Return [X, Y] of the center of cell containing provided text 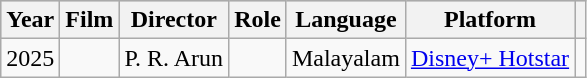
Disney+ Hotstar [490, 58]
Year [30, 20]
2025 [30, 58]
Malayalam [346, 58]
Platform [490, 20]
Film [90, 20]
Language [346, 20]
Role [258, 20]
P. R. Arun [174, 58]
Director [174, 20]
